Determine the [x, y] coordinate at the center of the cell enclosing the given text.  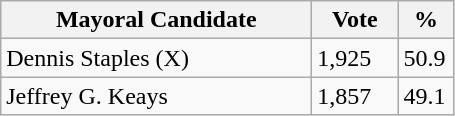
Dennis Staples (X) [156, 58]
49.1 [426, 96]
50.9 [426, 58]
Vote [355, 20]
Mayoral Candidate [156, 20]
Jeffrey G. Keays [156, 96]
1,857 [355, 96]
1,925 [355, 58]
% [426, 20]
